Capture the cell that displays the provided text and extract its [x, y] central coordinate. 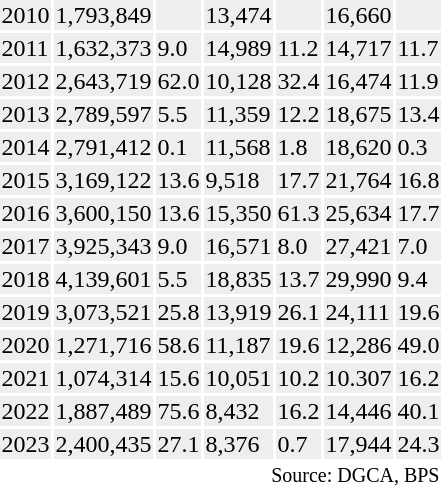
0.1 [178, 147]
9.4 [418, 279]
2011 [26, 48]
11,187 [238, 345]
16,474 [358, 81]
29,990 [358, 279]
2018 [26, 279]
8.0 [298, 246]
10.2 [298, 378]
24,111 [358, 312]
18,620 [358, 147]
15,350 [238, 213]
12.2 [298, 114]
16,660 [358, 15]
2010 [26, 15]
32.4 [298, 81]
11,568 [238, 147]
49.0 [418, 345]
3,600,150 [104, 213]
10.307 [358, 378]
2020 [26, 345]
7.0 [418, 246]
1.8 [298, 147]
25.8 [178, 312]
3,169,122 [104, 180]
14,446 [358, 411]
2015 [26, 180]
15.6 [178, 378]
21,764 [358, 180]
2,400,435 [104, 444]
11,359 [238, 114]
0.3 [418, 147]
24.3 [418, 444]
0.7 [298, 444]
13,474 [238, 15]
2022 [26, 411]
11.7 [418, 48]
10,128 [238, 81]
27.1 [178, 444]
1,271,716 [104, 345]
9,518 [238, 180]
2012 [26, 81]
1,074,314 [104, 378]
13.4 [418, 114]
11.2 [298, 48]
2014 [26, 147]
2016 [26, 213]
3,073,521 [104, 312]
11.9 [418, 81]
2019 [26, 312]
1,632,373 [104, 48]
8,376 [238, 444]
8,432 [238, 411]
26.1 [298, 312]
2023 [26, 444]
10,051 [238, 378]
13,919 [238, 312]
4,139,601 [104, 279]
40.1 [418, 411]
14,989 [238, 48]
13.7 [298, 279]
25,634 [358, 213]
27,421 [358, 246]
2013 [26, 114]
2,791,412 [104, 147]
61.3 [298, 213]
2017 [26, 246]
3,925,343 [104, 246]
18,835 [238, 279]
2,643,719 [104, 81]
12,286 [358, 345]
18,675 [358, 114]
17,944 [358, 444]
2,789,597 [104, 114]
16.8 [418, 180]
58.6 [178, 345]
62.0 [178, 81]
14,717 [358, 48]
75.6 [178, 411]
2021 [26, 378]
16,571 [238, 246]
1,887,489 [104, 411]
1,793,849 [104, 15]
